From the cell containing the given text, extract its center point as (X, Y) coordinate. 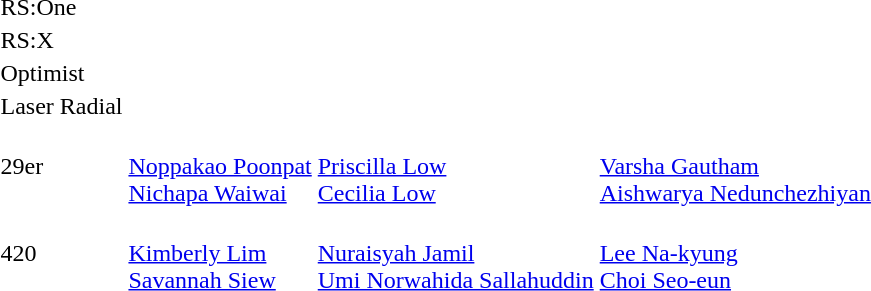
Noppakao PoonpatNichapa Waiwai (220, 166)
Priscilla LowCecilia Low (456, 166)
